Extract the [X, Y] coordinate from the center of the cell holding the provided text.  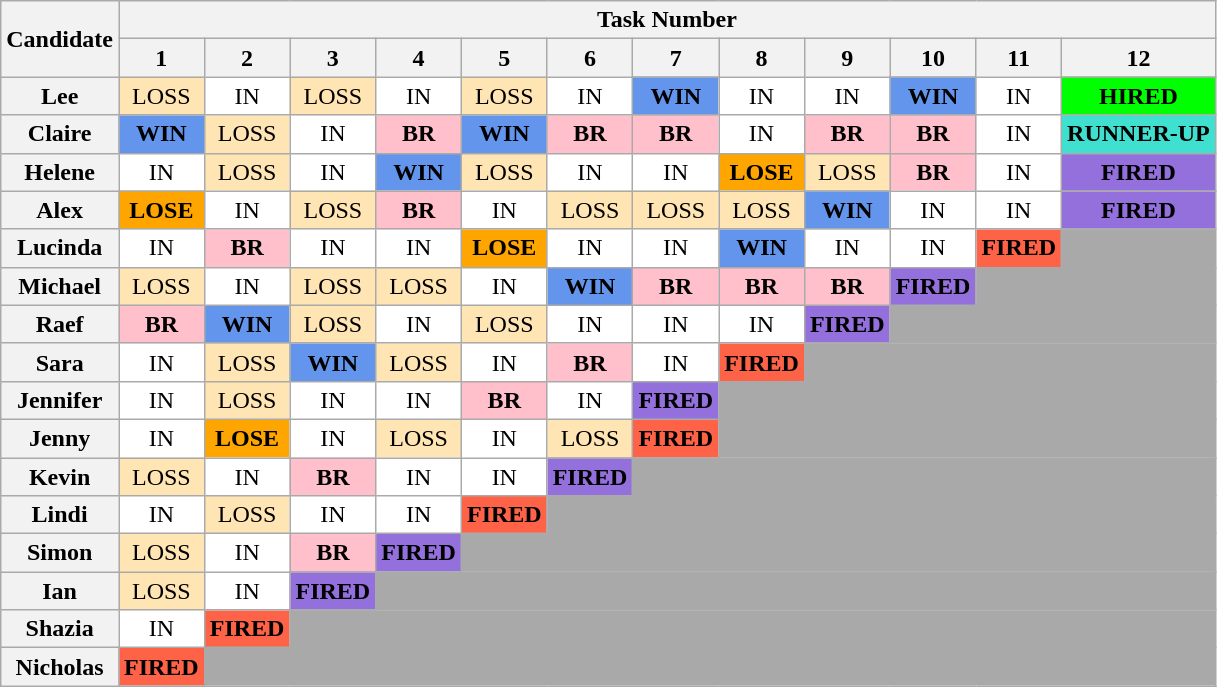
Lucinda [60, 248]
Nicholas [60, 667]
Lindi [60, 515]
Claire [60, 134]
5 [504, 58]
Sara [60, 362]
HIRED [1139, 96]
Task Number [666, 20]
10 [933, 58]
Kevin [60, 477]
Shazia [60, 629]
Jenny [60, 438]
11 [1019, 58]
7 [676, 58]
3 [333, 58]
9 [847, 58]
Helene [60, 172]
Simon [60, 553]
8 [762, 58]
Alex [60, 210]
Ian [60, 591]
6 [590, 58]
2 [247, 58]
Raef [60, 324]
Lee [60, 96]
RUNNER-UP [1139, 134]
Candidate [60, 39]
Jennifer [60, 400]
4 [419, 58]
12 [1139, 58]
Michael [60, 286]
1 [161, 58]
